For the text-containing cell, return its midpoint in (x, y) coordinate format. 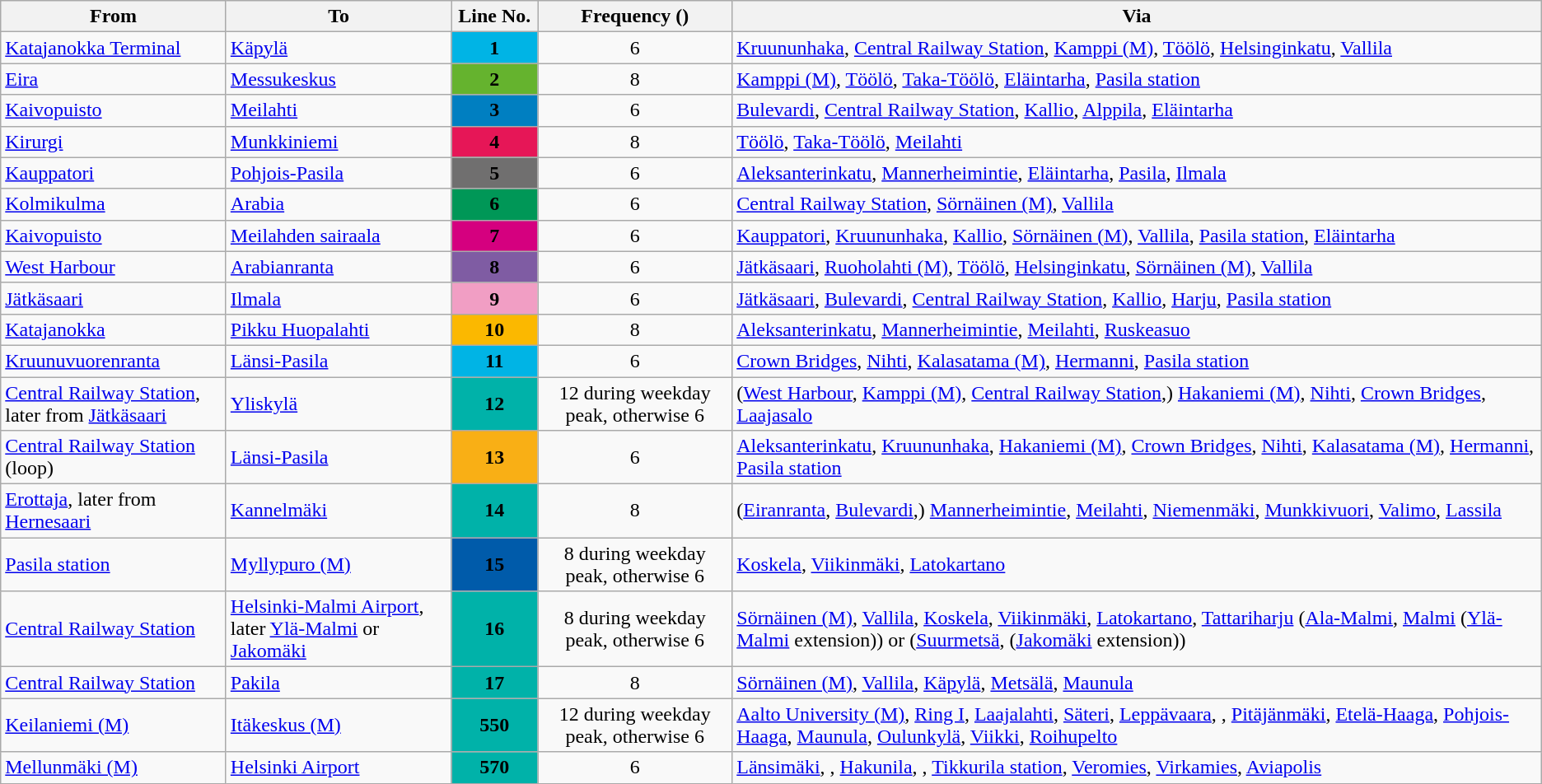
Kolmikulma (114, 204)
Aleksanterinkatu, Kruununhaka, Hakaniemi (M), Crown Bridges, Nihti, Kalasatama (M), Hermanni, Pasila station (1137, 458)
Katajanokka Terminal (114, 48)
5 (494, 173)
11 (494, 361)
570 (494, 768)
17 (494, 683)
Arabia (339, 204)
9 (494, 298)
West Harbour (114, 267)
Kauppatori, Kruununhaka, Kallio, Sörnäinen (M), Vallila, Pasila station, Eläintarha (1137, 236)
Arabianranta (339, 267)
550 (494, 725)
Line No. (494, 16)
Pasila station (114, 565)
Helsinki Airport (339, 768)
16 (494, 629)
Helsinki-Malmi Airport, later Ylä-Malmi or Jakomäki (339, 629)
Messukeskus (339, 79)
Kamppi (M), Töölö, Taka-Töölö, Eläintarha, Pasila station (1137, 79)
Itäkeskus (M) (339, 725)
Yliskylä (339, 404)
Via (1137, 16)
Aalto University (M), Ring I, Laajalahti, Säteri, Leppävaara, , Pitäjänmäki, Etelä-Haaga, Pohjois-Haaga, Maunula, Oulunkylä, Viikki, Roihupelto (1137, 725)
Frequency () (635, 16)
Central Railway Station, later from Jätkäsaari (114, 404)
7 (494, 236)
Mellunmäki (M) (114, 768)
Jätkäsaari (114, 298)
Eira (114, 79)
Keilaniemi (M) (114, 725)
Aleksanterinkatu, Mannerheimintie, Meilahti, Ruskeasuo (1137, 329)
Töölö, Taka-Töölö, Meilahti (1137, 142)
Sörnäinen (M), Vallila, Koskela, Viikinmäki, Latokartano, Tattariharju (Ala-Malmi, Malmi (Ylä-Malmi extension)) or (Suurmetsä, (Jakomäki extension)) (1137, 629)
Kirurgi (114, 142)
Central Railway Station, Sörnäinen (M), Vallila (1137, 204)
From (114, 16)
To (339, 16)
Kannelmäki (339, 511)
Pohjois-Pasila (339, 173)
Länsimäki, , Hakunila, , Tikkurila station, Veromies, Virkamies, Aviapolis (1137, 768)
Ilmala (339, 298)
Sörnäinen (M), Vallila, Käpylä, Metsälä, Maunula (1137, 683)
4 (494, 142)
3 (494, 110)
Myllypuro (M) (339, 565)
Jätkäsaari, Bulevardi, Central Railway Station, Kallio, Harju, Pasila station (1137, 298)
12 (494, 404)
Crown Bridges, Nihti, Kalasatama (M), Hermanni, Pasila station (1137, 361)
15 (494, 565)
Kruunuvuorenranta (114, 361)
1 (494, 48)
Kruununhaka, Central Railway Station, Kamppi (M), Töölö, Helsinginkatu, Vallila (1137, 48)
13 (494, 458)
Erottaja, later from Hernesaari (114, 511)
Aleksanterinkatu, Mannerheimintie, Eläintarha, Pasila, Ilmala (1137, 173)
(Eiranranta, Bulevardi,) Mannerheimintie, Meilahti, Niemenmäki, Munkkivuori, Valimo, Lassila (1137, 511)
Pakila (339, 683)
Meilahti (339, 110)
Katajanokka (114, 329)
Käpylä (339, 48)
10 (494, 329)
Bulevardi, Central Railway Station, Kallio, Alppila, Eläintarha (1137, 110)
2 (494, 79)
Munkkiniemi (339, 142)
Pikku Huopalahti (339, 329)
(West Harbour, Kamppi (M), Central Railway Station,) Hakaniemi (M), Nihti, Crown Bridges, Laajasalo (1137, 404)
Meilahden sairaala (339, 236)
Central Railway Station (loop) (114, 458)
Jätkäsaari, Ruoholahti (M), Töölö, Helsinginkatu, Sörnäinen (M), Vallila (1137, 267)
Koskela, Viikinmäki, Latokartano (1137, 565)
14 (494, 511)
Kauppatori (114, 173)
